Extract the (X, Y) coordinate from the center of the cell holding the provided text.  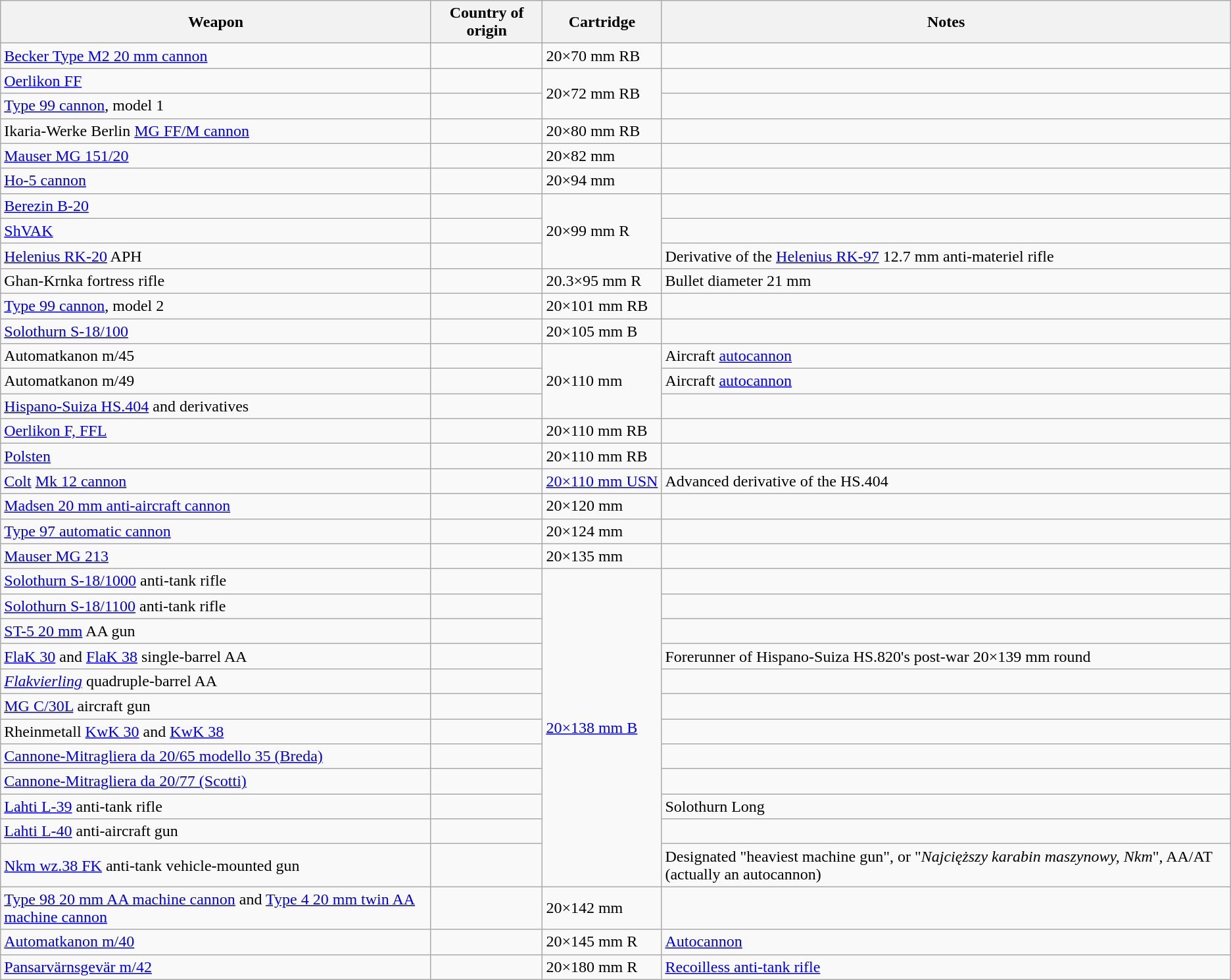
20×110 mm USN (602, 481)
Colt Mk 12 cannon (216, 481)
20×138 mm B (602, 728)
20×135 mm (602, 556)
20×180 mm R (602, 967)
Ikaria-Werke Berlin MG FF/M cannon (216, 131)
Cartridge (602, 22)
Type 97 automatic cannon (216, 531)
20.3×95 mm R (602, 281)
Solothurn S-18/1000 anti-tank rifle (216, 581)
Becker Type M2 20 mm cannon (216, 56)
ShVAK (216, 231)
Type 99 cannon, model 1 (216, 106)
Advanced derivative of the HS.404 (946, 481)
20×80 mm RB (602, 131)
Mauser MG 213 (216, 556)
MG C/30L aircraft gun (216, 706)
20×99 mm R (602, 231)
Oerlikon F, FFL (216, 431)
Automatkanon m/45 (216, 356)
Flakvierling quadruple-barrel AA (216, 681)
Autocannon (946, 942)
Notes (946, 22)
20×72 mm RB (602, 93)
Type 98 20 mm AA machine cannon and Type 4 20 mm twin AA machine cannon (216, 908)
Ho-5 cannon (216, 181)
Automatkanon m/49 (216, 381)
Cannone-Mitragliera da 20/77 (Scotti) (216, 782)
Cannone-Mitragliera da 20/65 modello 35 (Breda) (216, 757)
Solothurn Long (946, 806)
Weapon (216, 22)
Rheinmetall KwK 30 and KwK 38 (216, 732)
Bullet diameter 21 mm (946, 281)
20×110 mm (602, 381)
Helenius RK-20 APH (216, 256)
20×120 mm (602, 506)
Hispano-Suiza HS.404 and derivatives (216, 406)
Type 99 cannon, model 2 (216, 306)
Ghan-Krnka fortress rifle (216, 281)
20×101 mm RB (602, 306)
20×145 mm R (602, 942)
20×142 mm (602, 908)
FlaK 30 and FlaK 38 single-barrel AA (216, 656)
ST-5 20 mm AA gun (216, 631)
Polsten (216, 456)
20×94 mm (602, 181)
Derivative of the Helenius RK-97 12.7 mm anti-materiel rifle (946, 256)
20×124 mm (602, 531)
Country of origin (487, 22)
Lahti L-39 anti-tank rifle (216, 806)
20×105 mm B (602, 331)
Forerunner of Hispano-Suiza HS.820's post-war 20×139 mm round (946, 656)
Nkm wz.38 FK anti-tank vehicle-mounted gun (216, 865)
Automatkanon m/40 (216, 942)
Berezin B-20 (216, 206)
20×82 mm (602, 156)
Solothurn S-18/100 (216, 331)
Madsen 20 mm anti-aircraft cannon (216, 506)
Recoilless anti-tank rifle (946, 967)
20×70 mm RB (602, 56)
Solothurn S-18/1100 anti-tank rifle (216, 606)
Mauser MG 151/20 (216, 156)
Designated "heaviest machine gun", or "Najcięższy karabin maszynowy, Nkm", AA/AT (actually an autocannon) (946, 865)
Lahti L-40 anti-aircraft gun (216, 831)
Pansarvärnsgevär m/42 (216, 967)
Oerlikon FF (216, 81)
